Locate the cell with the specified text and output its (x, y) center coordinate. 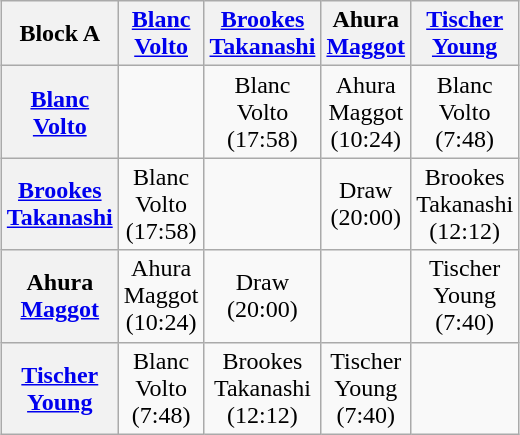
Block A (60, 34)
